Extract the [x, y] coordinate from the center of the cell holding the provided text.  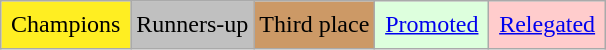
Runners-up [192, 25]
Relegated [548, 25]
Promoted [432, 25]
Champions [66, 25]
Third place [314, 25]
